Determine the (X, Y) coordinate at the center of the cell enclosing the given text.  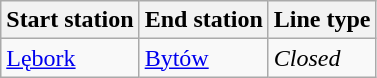
Bytów (204, 58)
Line type (322, 20)
End station (204, 20)
Lębork (70, 58)
Closed (322, 58)
Start station (70, 20)
